Search for the cell housing the specified text and yield its (X, Y) center coordinate. 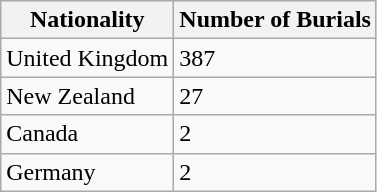
Number of Burials (276, 20)
United Kingdom (88, 58)
387 (276, 58)
Canada (88, 134)
New Zealand (88, 96)
Germany (88, 172)
27 (276, 96)
Nationality (88, 20)
